Identify which cell holds the provided text, then report its [X, Y] central coordinate. 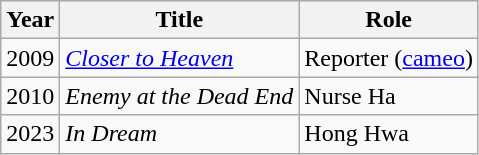
2010 [30, 96]
In Dream [180, 134]
Role [389, 20]
Year [30, 20]
2023 [30, 134]
Title [180, 20]
2009 [30, 58]
Closer to Heaven [180, 58]
Enemy at the Dead End [180, 96]
Nurse Ha [389, 96]
Reporter (cameo) [389, 58]
Hong Hwa [389, 134]
